Extract the [X, Y] coordinate from the center of the cell holding the provided text.  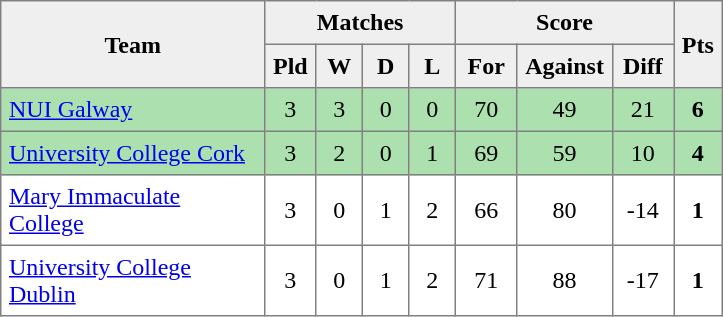
80 [564, 210]
59 [564, 153]
6 [698, 110]
-14 [643, 210]
70 [486, 110]
88 [564, 280]
Diff [643, 66]
49 [564, 110]
21 [643, 110]
Pts [698, 44]
4 [698, 153]
69 [486, 153]
L [432, 66]
-17 [643, 280]
NUI Galway [133, 110]
66 [486, 210]
W [339, 66]
10 [643, 153]
D [385, 66]
Score [564, 23]
Mary Immaculate College [133, 210]
University College Cork [133, 153]
Matches [360, 23]
Pld [290, 66]
University College Dublin [133, 280]
Against [564, 66]
71 [486, 280]
Team [133, 44]
For [486, 66]
